Locate the cell with the specified text and output its (x, y) center coordinate. 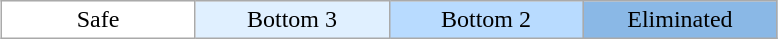
Bottom 2 (486, 20)
Eliminated (680, 20)
Safe (98, 20)
Bottom 3 (292, 20)
